Scan for the cell matching the given text and deliver its [x, y] coordinate at center. 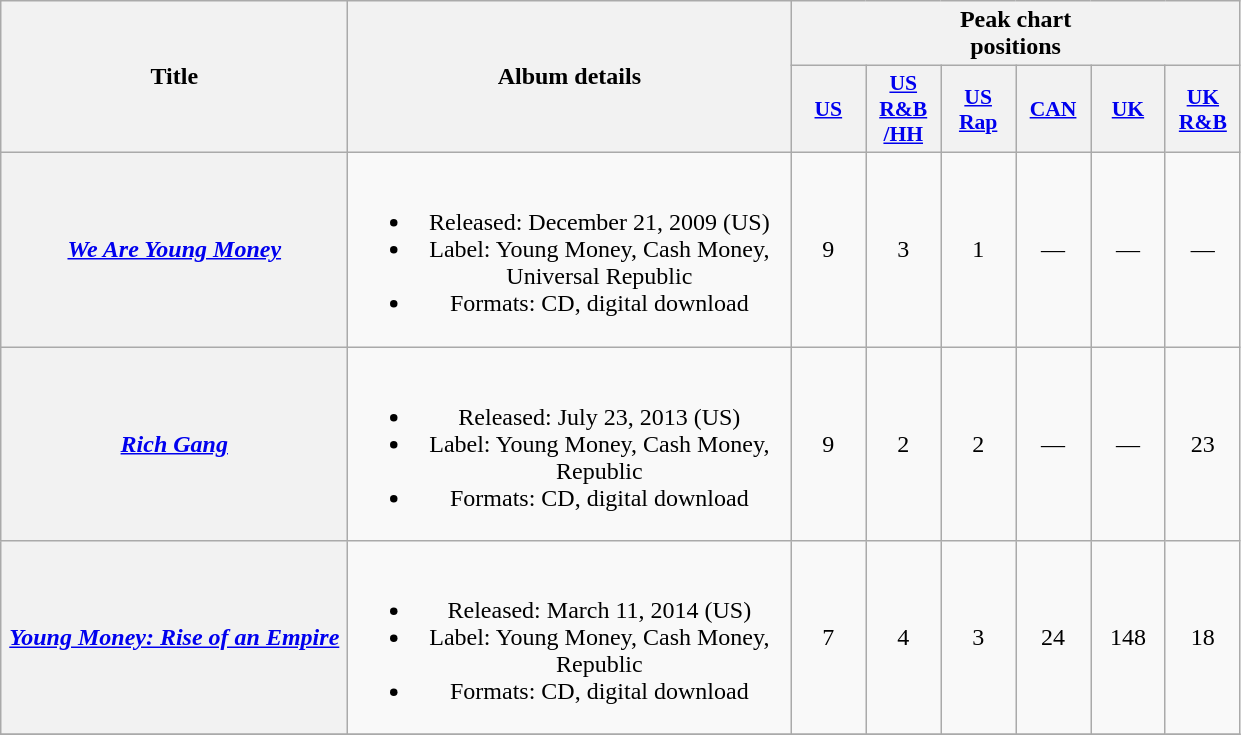
Album details [570, 77]
Released: July 23, 2013 (US)Label: Young Money, Cash Money, RepublicFormats: CD, digital download [570, 443]
UK [1128, 110]
USRap [978, 110]
Young Money: Rise of an Empire [174, 638]
Rich Gang [174, 443]
Peak chartpositions [1016, 34]
24 [1054, 638]
CAN [1054, 110]
US [828, 110]
148 [1128, 638]
Released: December 21, 2009 (US)Label: Young Money, Cash Money, Universal RepublicFormats: CD, digital download [570, 249]
1 [978, 249]
Released: March 11, 2014 (US)Label: Young Money, Cash Money, RepublicFormats: CD, digital download [570, 638]
Title [174, 77]
We Are Young Money [174, 249]
4 [904, 638]
18 [1202, 638]
USR&B/HH [904, 110]
UKR&B [1202, 110]
23 [1202, 443]
7 [828, 638]
